From the cell containing the given text, extract its center point as (x, y) coordinate. 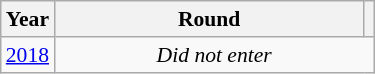
2018 (28, 55)
Year (28, 19)
Did not enter (214, 55)
Round (209, 19)
